Search for the cell housing the specified text and yield its [X, Y] center coordinate. 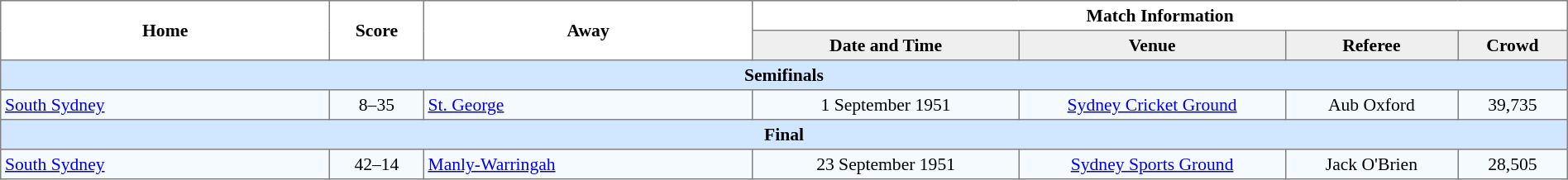
Jack O'Brien [1371, 164]
23 September 1951 [886, 164]
Match Information [1159, 16]
Manly-Warringah [588, 164]
Crowd [1513, 45]
Sydney Sports Ground [1152, 164]
St. George [588, 105]
Venue [1152, 45]
Away [588, 31]
Home [165, 31]
28,505 [1513, 164]
Final [784, 135]
Referee [1371, 45]
Aub Oxford [1371, 105]
Date and Time [886, 45]
42–14 [377, 164]
39,735 [1513, 105]
Score [377, 31]
8–35 [377, 105]
1 September 1951 [886, 105]
Sydney Cricket Ground [1152, 105]
Semifinals [784, 75]
